Determine the (x, y) coordinate at the center of the cell enclosing the given text.  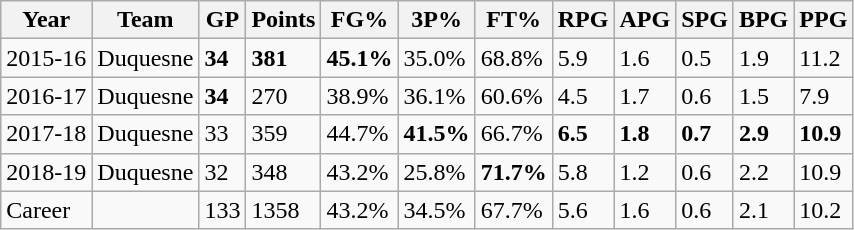
BPG (763, 20)
44.7% (360, 134)
60.6% (514, 96)
3P% (436, 20)
33 (222, 134)
2018-19 (46, 172)
GP (222, 20)
25.8% (436, 172)
5.8 (583, 172)
FT% (514, 20)
0.5 (705, 58)
1.8 (645, 134)
1.9 (763, 58)
Points (284, 20)
133 (222, 210)
7.9 (824, 96)
0.7 (705, 134)
2.1 (763, 210)
41.5% (436, 134)
2017-18 (46, 134)
68.8% (514, 58)
66.7% (514, 134)
2016-17 (46, 96)
6.5 (583, 134)
SPG (705, 20)
2.2 (763, 172)
348 (284, 172)
FG% (360, 20)
Career (46, 210)
1358 (284, 210)
2.9 (763, 134)
38.9% (360, 96)
5.9 (583, 58)
71.7% (514, 172)
35.0% (436, 58)
2015-16 (46, 58)
11.2 (824, 58)
32 (222, 172)
10.2 (824, 210)
Year (46, 20)
36.1% (436, 96)
270 (284, 96)
APG (645, 20)
34.5% (436, 210)
PPG (824, 20)
359 (284, 134)
Team (146, 20)
381 (284, 58)
67.7% (514, 210)
1.7 (645, 96)
5.6 (583, 210)
1.5 (763, 96)
RPG (583, 20)
1.2 (645, 172)
45.1% (360, 58)
4.5 (583, 96)
